Provide the (X, Y) coordinate of the cell's center where the given text is located.  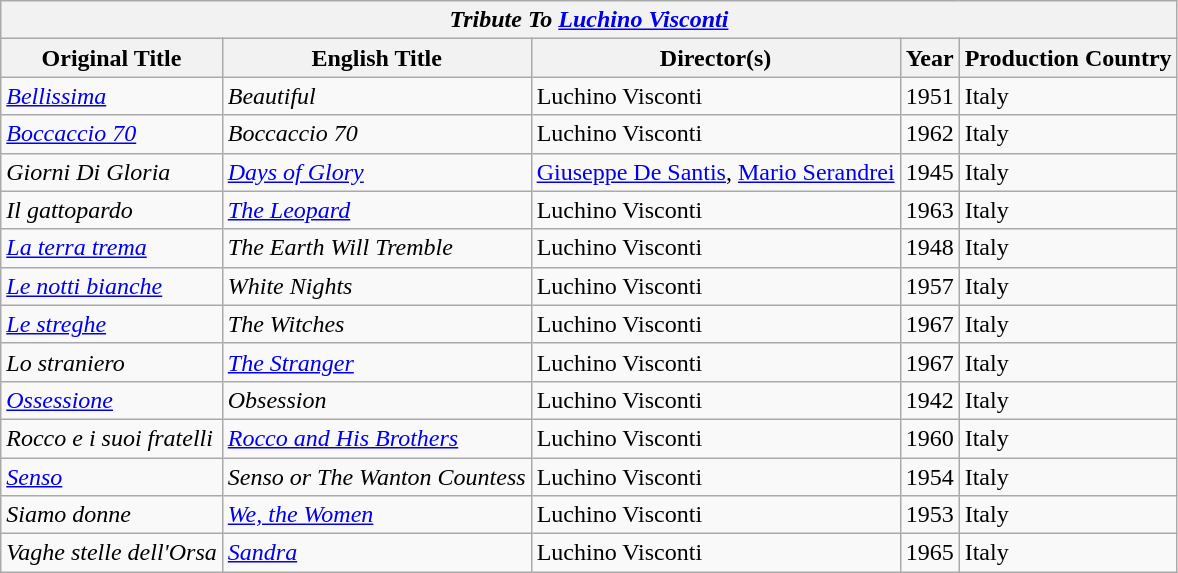
1951 (930, 96)
The Leopard (376, 210)
The Witches (376, 324)
Obsession (376, 400)
English Title (376, 58)
1953 (930, 515)
Senso (112, 477)
1954 (930, 477)
Ossessione (112, 400)
Beautiful (376, 96)
1948 (930, 248)
Le streghe (112, 324)
Senso or The Wanton Countess (376, 477)
Original Title (112, 58)
Giorni Di Gloria (112, 172)
1960 (930, 438)
Rocco and His Brothers (376, 438)
Rocco e i suoi fratelli (112, 438)
1962 (930, 134)
Days of Glory (376, 172)
The Stranger (376, 362)
Year (930, 58)
Director(s) (716, 58)
Giuseppe De Santis, Mario Serandrei (716, 172)
1957 (930, 286)
1963 (930, 210)
1942 (930, 400)
White Nights (376, 286)
Il gattopardo (112, 210)
Lo straniero (112, 362)
La terra trema (112, 248)
Vaghe stelle dell'Orsa (112, 553)
1945 (930, 172)
Siamo donne (112, 515)
The Earth Will Tremble (376, 248)
1965 (930, 553)
Tribute To Luchino Visconti (589, 20)
Bellissima (112, 96)
We, the Women (376, 515)
Le notti bianche (112, 286)
Sandra (376, 553)
Production Country (1068, 58)
